Output the (x, y) coordinate of the center of the cell containing the given text.  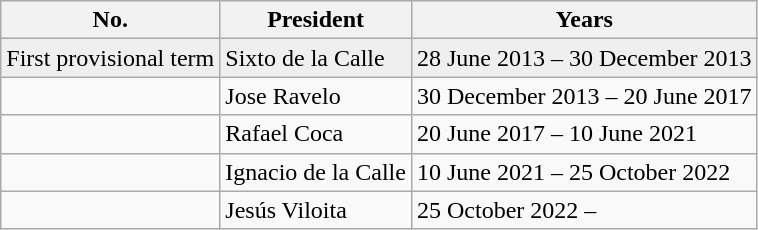
Years (584, 20)
Sixto de la Calle (316, 58)
First provisional term (110, 58)
30 December 2013 – 20 June 2017 (584, 96)
25 October 2022 – (584, 210)
President (316, 20)
20 June 2017 – 10 June 2021 (584, 134)
28 June 2013 – 30 December 2013 (584, 58)
Ignacio de la Calle (316, 172)
Jose Ravelo (316, 96)
Rafael Coca (316, 134)
Jesús Viloita (316, 210)
10 June 2021 – 25 October 2022 (584, 172)
No. (110, 20)
